Return the [x, y] coordinate for the center point of the cell that contains the specified text.  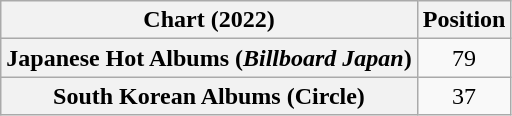
South Korean Albums (Circle) [209, 96]
37 [464, 96]
79 [464, 58]
Chart (2022) [209, 20]
Japanese Hot Albums (Billboard Japan) [209, 58]
Position [464, 20]
